Detect which cell encompasses the target text, then output its [X, Y] center coordinate. 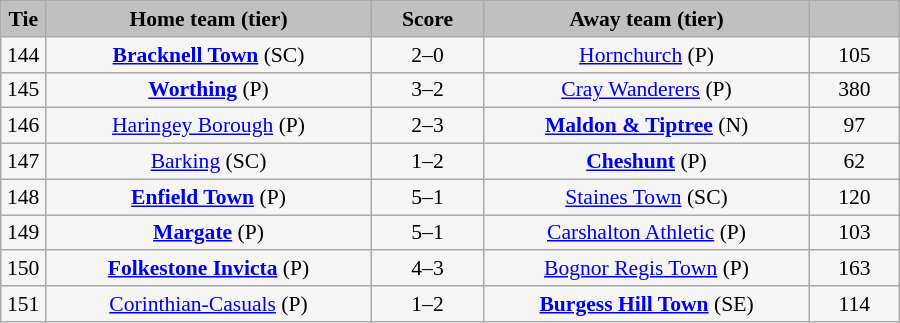
Maldon & Tiptree (N) [647, 126]
150 [24, 269]
Tie [24, 19]
148 [24, 197]
145 [24, 90]
Worthing (P) [209, 90]
Cray Wanderers (P) [647, 90]
4–3 [427, 269]
151 [24, 304]
Score [427, 19]
147 [24, 162]
Cheshunt (P) [647, 162]
Hornchurch (P) [647, 55]
380 [854, 90]
Bognor Regis Town (P) [647, 269]
Corinthian-Casuals (P) [209, 304]
149 [24, 233]
144 [24, 55]
146 [24, 126]
103 [854, 233]
163 [854, 269]
Haringey Borough (P) [209, 126]
Carshalton Athletic (P) [647, 233]
Staines Town (SC) [647, 197]
62 [854, 162]
2–0 [427, 55]
Enfield Town (P) [209, 197]
Margate (P) [209, 233]
2–3 [427, 126]
97 [854, 126]
Folkestone Invicta (P) [209, 269]
Away team (tier) [647, 19]
Home team (tier) [209, 19]
3–2 [427, 90]
Barking (SC) [209, 162]
Burgess Hill Town (SE) [647, 304]
114 [854, 304]
120 [854, 197]
Bracknell Town (SC) [209, 55]
105 [854, 55]
